Detect which cell encompasses the target text, then output its [x, y] center coordinate. 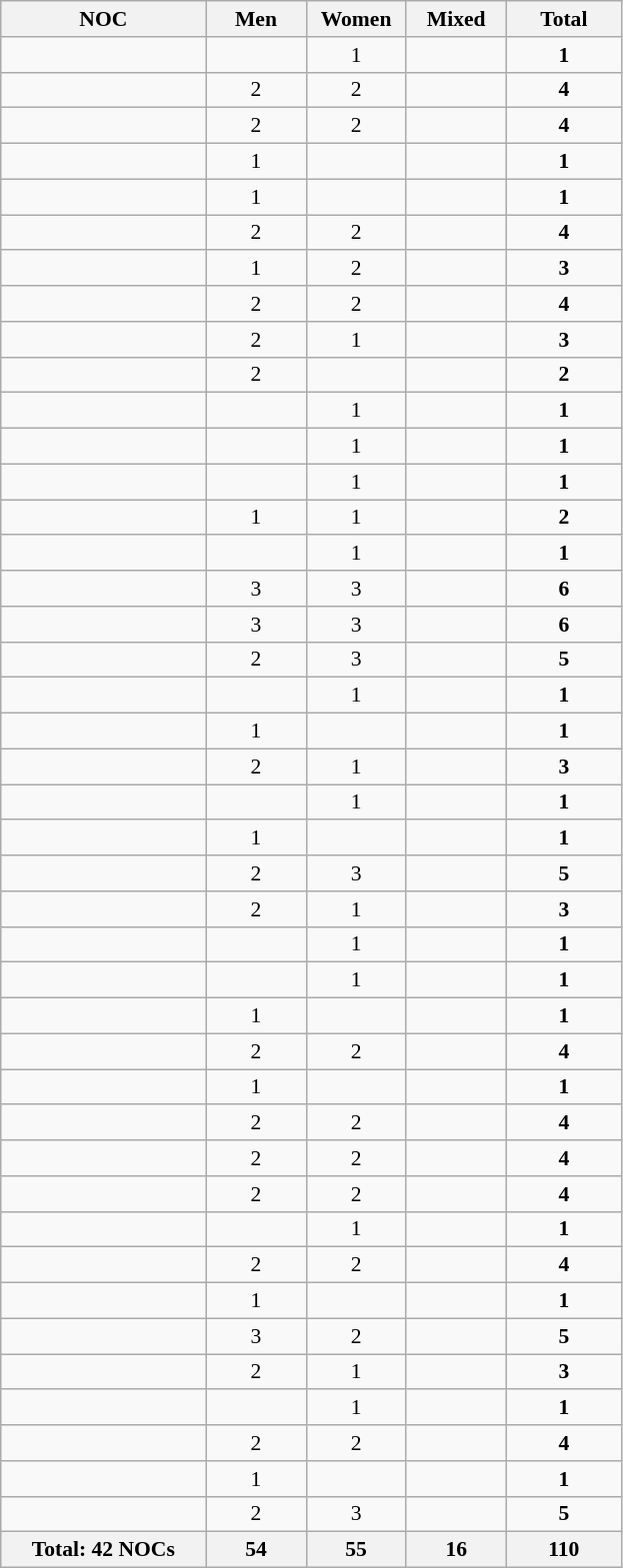
54 [256, 1550]
110 [564, 1550]
Women [356, 19]
Mixed [456, 19]
NOC [104, 19]
Men [256, 19]
Total [564, 19]
16 [456, 1550]
Total: 42 NOCs [104, 1550]
55 [356, 1550]
